For the text-containing cell, return its midpoint in [X, Y] coordinate format. 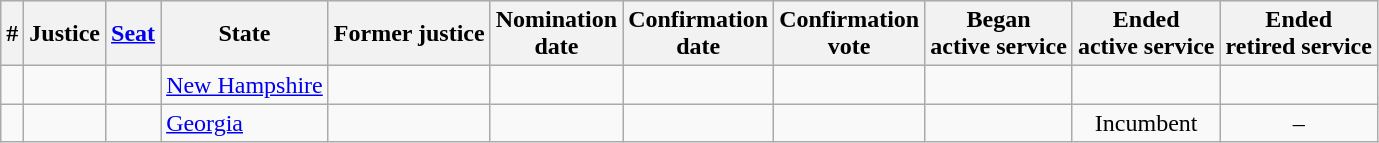
Justice [65, 34]
Seat [134, 34]
Confirmationdate [698, 34]
Georgia [245, 123]
Beganactive service [999, 34]
Nominationdate [556, 34]
– [1298, 123]
Endedretired service [1298, 34]
Former justice [409, 34]
Incumbent [1146, 123]
State [245, 34]
# [12, 34]
New Hampshire [245, 85]
Endedactive service [1146, 34]
Confirmationvote [850, 34]
